Capture the cell that displays the provided text and extract its (X, Y) central coordinate. 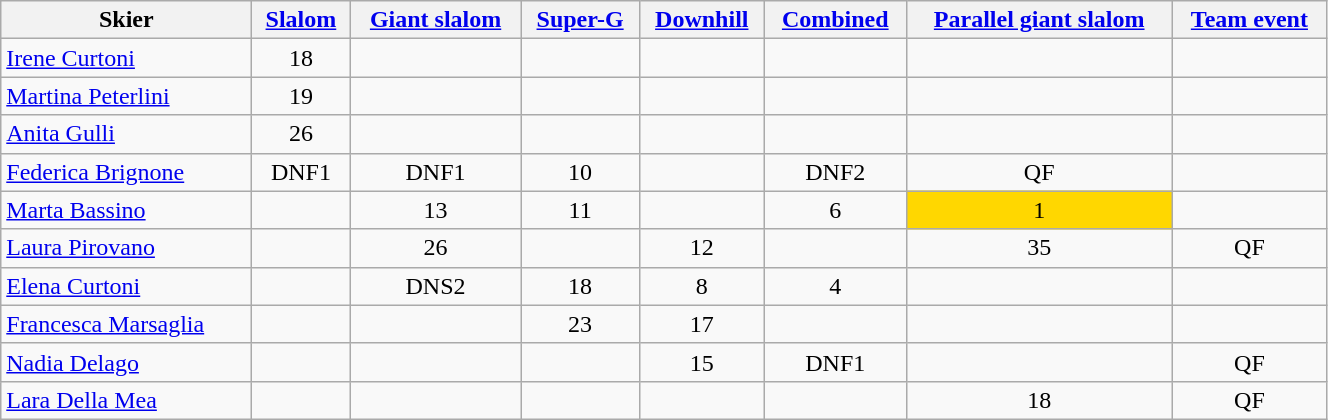
6 (836, 210)
35 (1039, 248)
Irene Curtoni (126, 58)
Super-G (580, 20)
1 (1039, 210)
Lara Della Mea (126, 400)
19 (301, 96)
11 (580, 210)
Federica Brignone (126, 172)
12 (702, 248)
DNS2 (436, 286)
13 (436, 210)
Laura Pirovano (126, 248)
Team event (1249, 20)
Parallel giant slalom (1039, 20)
Francesca Marsaglia (126, 324)
4 (836, 286)
Martina Peterlini (126, 96)
Giant slalom (436, 20)
Anita Gulli (126, 134)
8 (702, 286)
Slalom (301, 20)
Skier (126, 20)
15 (702, 362)
Elena Curtoni (126, 286)
Marta Bassino (126, 210)
23 (580, 324)
Combined (836, 20)
DNF2 (836, 172)
17 (702, 324)
Nadia Delago (126, 362)
10 (580, 172)
Downhill (702, 20)
